Detect which cell encompasses the target text, then output its (X, Y) center coordinate. 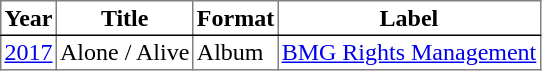
Alone / Alive (124, 52)
Year (29, 18)
BMG Rights Management (409, 52)
Format (236, 18)
Label (409, 18)
Title (124, 18)
Album (236, 52)
2017 (29, 52)
